Locate the cell with the specified text and output its [X, Y] center coordinate. 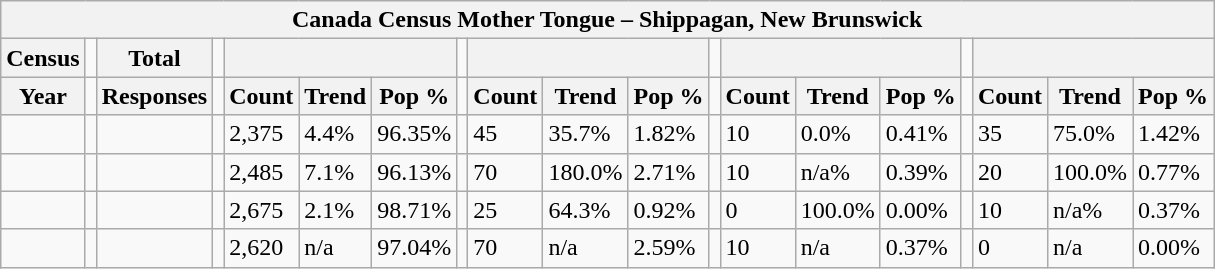
35 [1010, 134]
2,620 [262, 248]
180.0% [586, 172]
45 [506, 134]
2.71% [668, 172]
0.92% [668, 210]
2,485 [262, 172]
97.04% [414, 248]
2.59% [668, 248]
0.41% [920, 134]
2.1% [336, 210]
2,675 [262, 210]
4.4% [336, 134]
2,375 [262, 134]
35.7% [586, 134]
96.13% [414, 172]
1.82% [668, 134]
25 [506, 210]
75.0% [1090, 134]
Year [43, 96]
98.71% [414, 210]
7.1% [336, 172]
96.35% [414, 134]
Canada Census Mother Tongue – Shippagan, New Brunswick [608, 20]
64.3% [586, 210]
Census [43, 58]
1.42% [1172, 134]
0.39% [920, 172]
0.77% [1172, 172]
Total [154, 58]
Responses [154, 96]
20 [1010, 172]
0.0% [838, 134]
